Output the [X, Y] coordinate of the center of the cell containing the given text.  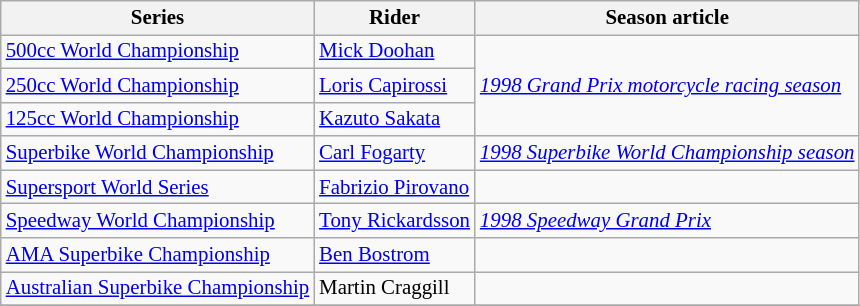
125cc World Championship [158, 119]
Season article [668, 18]
Carl Fogarty [394, 153]
Ben Bostrom [394, 255]
1998 Grand Prix motorcycle racing season [668, 85]
Speedway World Championship [158, 221]
Superbike World Championship [158, 153]
1998 Superbike World Championship season [668, 153]
Loris Capirossi [394, 85]
1998 Speedway Grand Prix [668, 221]
Tony Rickardsson [394, 221]
Martin Craggill [394, 288]
Fabrizio Pirovano [394, 187]
Australian Superbike Championship [158, 288]
250cc World Championship [158, 85]
Series [158, 18]
500cc World Championship [158, 51]
Rider [394, 18]
AMA Superbike Championship [158, 255]
Supersport World Series [158, 187]
Mick Doohan [394, 51]
Kazuto Sakata [394, 119]
